Pinpoint the cell where the given text exists, returning its [X, Y] midpoint coordinate. 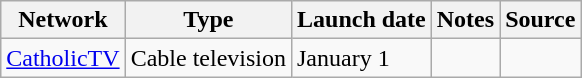
January 1 [361, 58]
Cable television [208, 58]
Notes [465, 20]
CatholicTV [63, 58]
Network [63, 20]
Type [208, 20]
Source [540, 20]
Launch date [361, 20]
